Identify which cell holds the provided text, then report its [X, Y] central coordinate. 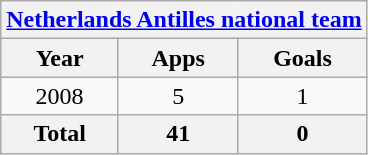
5 [178, 96]
0 [302, 134]
Year [60, 58]
Netherlands Antilles national team [184, 20]
41 [178, 134]
Apps [178, 58]
2008 [60, 96]
1 [302, 96]
Total [60, 134]
Goals [302, 58]
